Scan for the cell matching the given text and deliver its [x, y] coordinate at center. 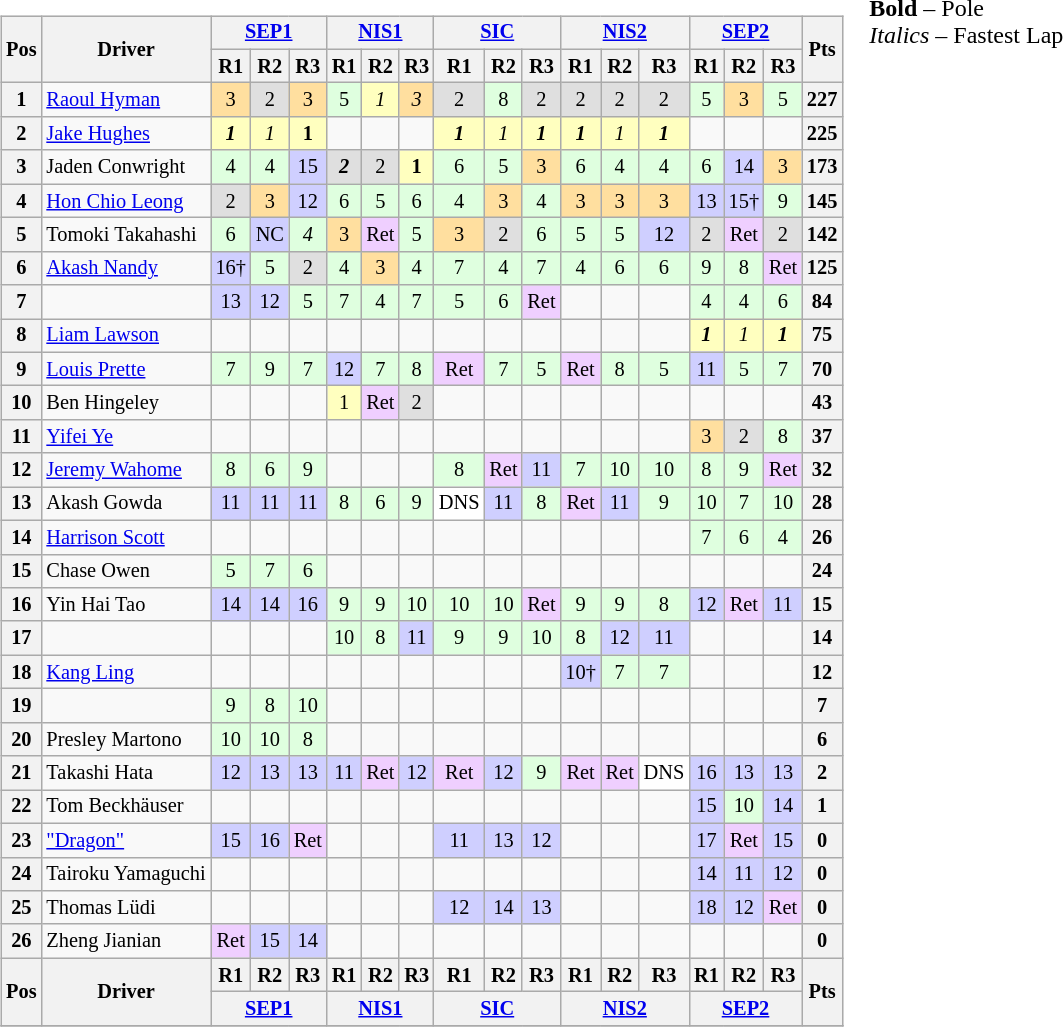
Hon Chio Leong [126, 201]
173 [822, 167]
Takashi Hata [126, 773]
Jaden Conwright [126, 167]
Harrison Scott [126, 537]
Akash Gowda [126, 504]
70 [822, 369]
Tom Beckhäuser [126, 807]
22 [21, 807]
125 [822, 268]
21 [21, 773]
15† [744, 201]
32 [822, 470]
Zheng Jianian [126, 941]
Yin Hai Tao [126, 605]
Tomoki Takahashi [126, 235]
Tairoku Yamaguchi [126, 874]
37 [822, 437]
Kang Ling [126, 672]
Jeremy Wahome [126, 470]
84 [822, 302]
43 [822, 403]
"Dragon" [126, 840]
Raoul Hyman [126, 100]
16† [231, 268]
20 [21, 739]
25 [21, 908]
Ben Hingeley [126, 403]
10† [580, 672]
Louis Prette [126, 369]
Thomas Lüdi [126, 908]
NC [270, 235]
142 [822, 235]
28 [822, 504]
75 [822, 336]
227 [822, 100]
225 [822, 134]
23 [21, 840]
Jake Hughes [126, 134]
Liam Lawson [126, 336]
Akash Nandy [126, 268]
Chase Owen [126, 571]
19 [21, 706]
Yifei Ye [126, 437]
Presley Martono [126, 739]
145 [822, 201]
